Pinpoint the cell where the given text exists, returning its [X, Y] midpoint coordinate. 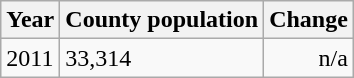
n/a [309, 58]
2011 [30, 58]
33,314 [162, 58]
Year [30, 20]
County population [162, 20]
Change [309, 20]
